Return the (x, y) coordinate for the center point of the cell that contains the specified text.  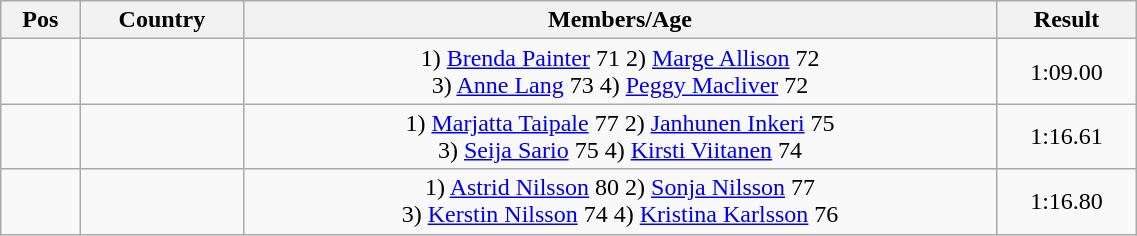
1:16.80 (1066, 202)
Country (162, 20)
1) Brenda Painter 71 2) Marge Allison 723) Anne Lang 73 4) Peggy Macliver 72 (620, 72)
1:09.00 (1066, 72)
Members/Age (620, 20)
1) Astrid Nilsson 80 2) Sonja Nilsson 773) Kerstin Nilsson 74 4) Kristina Karlsson 76 (620, 202)
Result (1066, 20)
Pos (40, 20)
1) Marjatta Taipale 77 2) Janhunen Inkeri 753) Seija Sario 75 4) Kirsti Viitanen 74 (620, 136)
1:16.61 (1066, 136)
